Locate the cell with the specified text and output its [x, y] center coordinate. 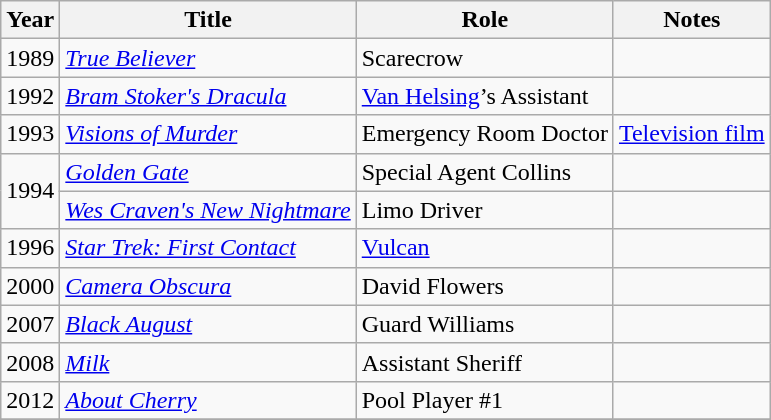
Special Agent Collins [484, 172]
Bram Stoker's Dracula [208, 96]
1989 [30, 58]
Black August [208, 324]
1994 [30, 191]
Emergency Room Doctor [484, 134]
True Believer [208, 58]
Title [208, 20]
Golden Gate [208, 172]
Van Helsing’s Assistant [484, 96]
Television film [692, 134]
1992 [30, 96]
1996 [30, 248]
Scarecrow [484, 58]
Notes [692, 20]
Vulcan [484, 248]
Star Trek: First Contact [208, 248]
2008 [30, 362]
David Flowers [484, 286]
Year [30, 20]
Camera Obscura [208, 286]
Wes Craven's New Nightmare [208, 210]
Pool Player #1 [484, 400]
1993 [30, 134]
2007 [30, 324]
Milk [208, 362]
2012 [30, 400]
Assistant Sheriff [484, 362]
Limo Driver [484, 210]
2000 [30, 286]
Visions of Murder [208, 134]
Role [484, 20]
Guard Williams [484, 324]
About Cherry [208, 400]
